Scan for the cell matching the given text and deliver its (X, Y) coordinate at center. 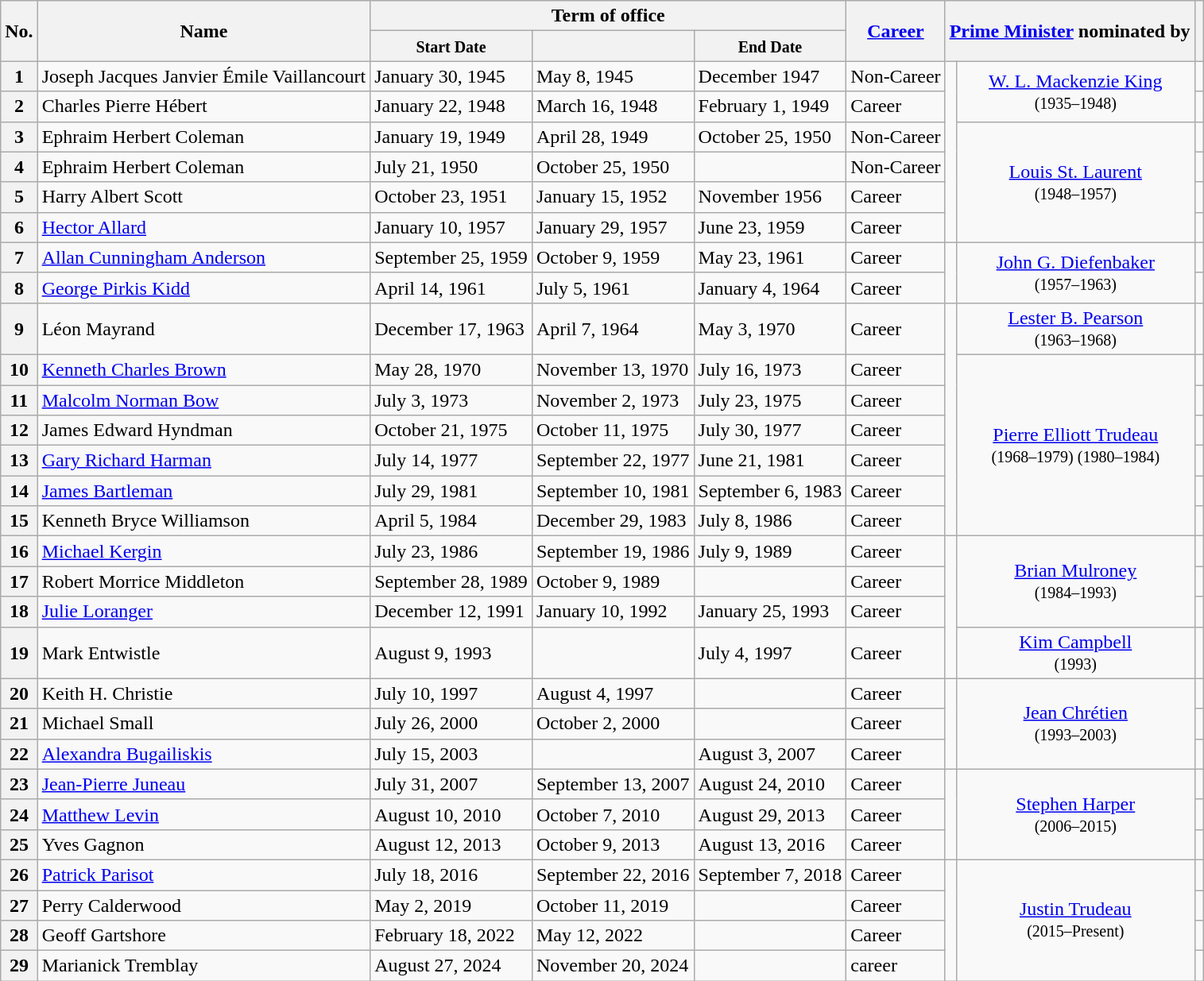
February 1, 1949 (770, 106)
Michael Kergin (203, 551)
Yves Gagnon (203, 844)
August 27, 2024 (451, 966)
Louis St. Laurent(1948–1957) (1076, 182)
Jean Chrétien(1993–2003) (1076, 724)
July 14, 1977 (451, 461)
March 16, 1948 (613, 106)
December 17, 1963 (451, 329)
September 13, 2007 (613, 784)
Malcolm Norman Bow (203, 400)
July 31, 2007 (451, 784)
July 4, 1997 (770, 653)
February 18, 2022 (451, 936)
Léon Mayrand (203, 329)
27 (19, 905)
January 15, 1952 (613, 197)
August 3, 2007 (770, 754)
Gary Richard Harman (203, 461)
January 29, 1957 (613, 227)
October 23, 1951 (451, 197)
August 24, 2010 (770, 784)
21 (19, 724)
November 2, 1973 (613, 400)
September 19, 1986 (613, 551)
Justin Trudeau(2015–Present) (1076, 920)
September 22, 2016 (613, 875)
James Bartleman (203, 491)
Pierre Elliott Trudeau(1968–1979) (1980–1984) (1076, 445)
July 21, 1950 (451, 167)
19 (19, 653)
Name (203, 31)
January 10, 1957 (451, 227)
16 (19, 551)
January 22, 1948 (451, 106)
1 (19, 76)
August 29, 2013 (770, 814)
Mark Entwistle (203, 653)
Jean-Pierre Juneau (203, 784)
Michael Small (203, 724)
12 (19, 431)
September 25, 1959 (451, 257)
October 2, 2000 (613, 724)
July 30, 1977 (770, 431)
Marianick Tremblay (203, 966)
25 (19, 844)
October 11, 2019 (613, 905)
October 7, 2010 (613, 814)
Joseph Jacques Janvier Émile Vaillancourt (203, 76)
October 11, 1975 (613, 431)
11 (19, 400)
September 28, 1989 (451, 581)
Perry Calderwood (203, 905)
December 29, 1983 (613, 521)
May 3, 1970 (770, 329)
Term of office (609, 16)
Keith H. Christie (203, 693)
29 (19, 966)
May 12, 2022 (613, 936)
April 14, 1961 (451, 288)
Start Date (451, 46)
July 26, 2000 (451, 724)
July 5, 1961 (613, 288)
July 10, 1997 (451, 693)
October 9, 1989 (613, 581)
May 28, 1970 (451, 369)
24 (19, 814)
Alexandra Bugailiskis (203, 754)
W. L. Mackenzie King(1935–1948) (1076, 91)
Kim Campbell(1993) (1076, 653)
December 12, 1991 (451, 612)
15 (19, 521)
Hector Allard (203, 227)
26 (19, 875)
2 (19, 106)
23 (19, 784)
Brian Mulroney(1984–1993) (1076, 581)
22 (19, 754)
July 23, 1975 (770, 400)
7 (19, 257)
Lester B. Pearson(1963–1968) (1076, 329)
October 9, 2013 (613, 844)
Geoff Gartshore (203, 936)
July 23, 1986 (451, 551)
January 25, 1993 (770, 612)
George Pirkis Kidd (203, 288)
August 10, 2010 (451, 814)
October 21, 1975 (451, 431)
July 9, 1989 (770, 551)
career (896, 966)
20 (19, 693)
April 7, 1964 (613, 329)
June 21, 1981 (770, 461)
May 2, 2019 (451, 905)
Kenneth Charles Brown (203, 369)
November 1956 (770, 197)
July 8, 1986 (770, 521)
September 22, 1977 (613, 461)
May 23, 1961 (770, 257)
13 (19, 461)
September 7, 2018 (770, 875)
18 (19, 612)
December 1947 (770, 76)
3 (19, 137)
James Edward Hyndman (203, 431)
Allan Cunningham Anderson (203, 257)
January 4, 1964 (770, 288)
5 (19, 197)
Harry Albert Scott (203, 197)
4 (19, 167)
August 4, 1997 (613, 693)
August 13, 2016 (770, 844)
Charles Pierre Hébert (203, 106)
September 6, 1983 (770, 491)
Kenneth Bryce Williamson (203, 521)
Robert Morrice Middleton (203, 581)
Matthew Levin (203, 814)
June 23, 1959 (770, 227)
6 (19, 227)
January 30, 1945 (451, 76)
October 9, 1959 (613, 257)
9 (19, 329)
January 10, 1992 (613, 612)
No. (19, 31)
July 18, 2016 (451, 875)
January 19, 1949 (451, 137)
April 28, 1949 (613, 137)
July 15, 2003 (451, 754)
John G. Diefenbaker(1957–1963) (1076, 272)
Patrick Parisot (203, 875)
Prime Minister nominated by (1070, 31)
Julie Loranger (203, 612)
July 3, 1973 (451, 400)
November 20, 2024 (613, 966)
28 (19, 936)
July 29, 1981 (451, 491)
April 5, 1984 (451, 521)
End Date (770, 46)
August 9, 1993 (451, 653)
May 8, 1945 (613, 76)
Stephen Harper(2006–2015) (1076, 814)
November 13, 1970 (613, 369)
8 (19, 288)
September 10, 1981 (613, 491)
14 (19, 491)
10 (19, 369)
July 16, 1973 (770, 369)
August 12, 2013 (451, 844)
17 (19, 581)
